Scan for the cell matching the given text and deliver its (X, Y) coordinate at center. 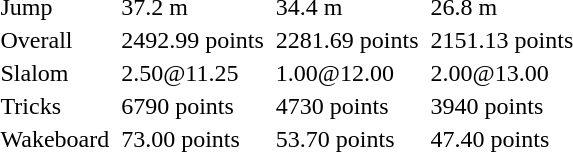
6790 points (193, 106)
2.50@11.25 (193, 73)
2281.69 points (347, 40)
2492.99 points (193, 40)
4730 points (347, 106)
1.00@12.00 (347, 73)
